Detect which cell encompasses the target text, then output its [x, y] center coordinate. 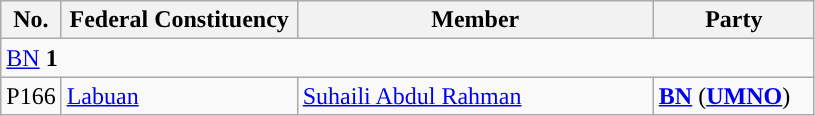
Member [475, 20]
BN 1 [408, 58]
No. [31, 20]
Suhaili Abdul Rahman [475, 96]
P166 [31, 96]
Federal Constituency [179, 20]
Party [734, 20]
BN (UMNO) [734, 96]
Labuan [179, 96]
